Find where the given text appears and provide that cell's center as [x, y] coordinate. 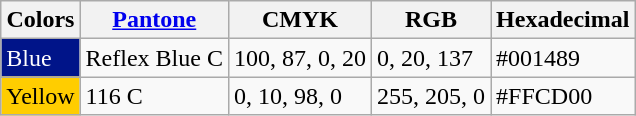
Reflex Blue C [154, 58]
Colors [40, 20]
Blue [40, 58]
255, 205, 0 [432, 96]
116 C [154, 96]
100, 87, 0, 20 [300, 58]
Hexadecimal [563, 20]
0, 20, 137 [432, 58]
#001489 [563, 58]
RGB [432, 20]
Yellow [40, 96]
CMYK [300, 20]
Pantone [154, 20]
0, 10, 98, 0 [300, 96]
#FFCD00 [563, 96]
